Find where the given text appears and provide that cell's center as (X, Y) coordinate. 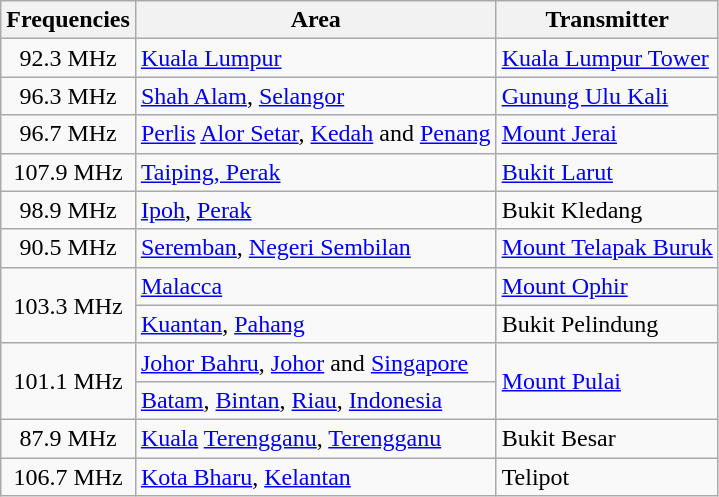
Bukit Larut (607, 172)
Area (316, 20)
107.9 MHz (68, 172)
Kuala Lumpur (316, 58)
Mount Pulai (607, 381)
Malacca (316, 286)
Perlis Alor Setar, Kedah and Penang (316, 134)
90.5 MHz (68, 248)
87.9 MHz (68, 438)
Frequencies (68, 20)
Ipoh, Perak (316, 210)
Kuala Terengganu, Terengganu (316, 438)
Mount Ophir (607, 286)
98.9 MHz (68, 210)
103.3 MHz (68, 305)
Seremban, Negeri Sembilan (316, 248)
Bukit Kledang (607, 210)
Transmitter (607, 20)
Bukit Besar (607, 438)
Kota Bharu, Kelantan (316, 477)
Gunung Ulu Kali (607, 96)
106.7 MHz (68, 477)
Batam, Bintan, Riau, Indonesia (316, 400)
Mount Jerai (607, 134)
Johor Bahru, Johor and Singapore (316, 362)
Taiping, Perak (316, 172)
Kuantan, Pahang (316, 324)
92.3 MHz (68, 58)
Mount Telapak Buruk (607, 248)
Kuala Lumpur Tower (607, 58)
101.1 MHz (68, 381)
Bukit Pelindung (607, 324)
Shah Alam, Selangor (316, 96)
96.3 MHz (68, 96)
96.7 MHz (68, 134)
Telipot (607, 477)
